Capture the cell that displays the provided text and extract its [x, y] central coordinate. 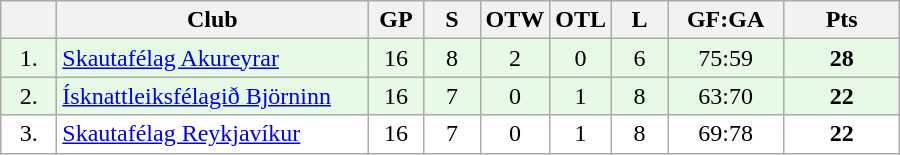
L [640, 20]
75:59 [726, 58]
2 [515, 58]
6 [640, 58]
GF:GA [726, 20]
1. [29, 58]
Skautafélag Reykjavíkur [212, 134]
Skautafélag Akureyrar [212, 58]
3. [29, 134]
S [452, 20]
OTW [515, 20]
Ísknattleiksfélagið Björninn [212, 96]
GP [396, 20]
Pts [842, 20]
Club [212, 20]
28 [842, 58]
63:70 [726, 96]
69:78 [726, 134]
OTL [581, 20]
2. [29, 96]
